Identify which cell holds the provided text, then report its [x, y] central coordinate. 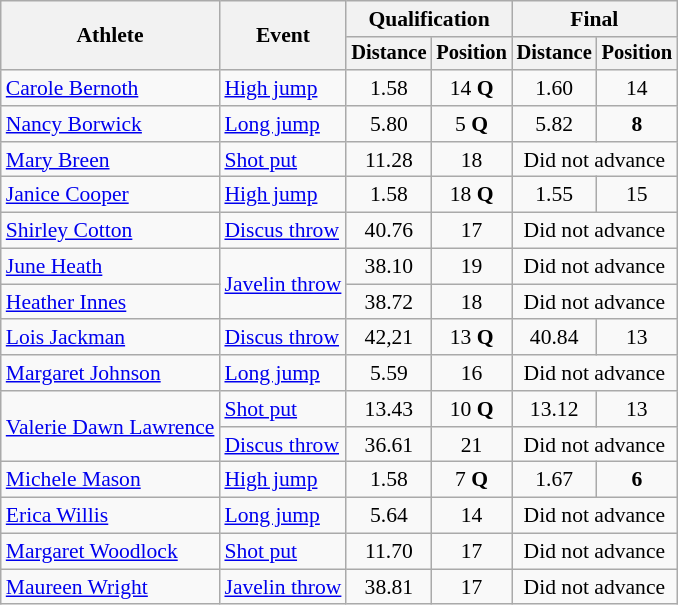
5.59 [388, 373]
6 [637, 480]
Michele Mason [110, 480]
Athlete [110, 36]
Maureen Wright [110, 587]
40.84 [554, 338]
11.28 [388, 160]
Margaret Woodlock [110, 552]
Shirley Cotton [110, 231]
7 Q [471, 480]
Event [282, 36]
Heather Innes [110, 302]
13 Q [471, 338]
5.80 [388, 124]
Mary Breen [110, 160]
13.43 [388, 409]
1.60 [554, 88]
14 Q [471, 88]
38.10 [388, 267]
40.76 [388, 231]
21 [471, 445]
11.70 [388, 552]
Lois Jackman [110, 338]
18 Q [471, 195]
1.67 [554, 480]
36.61 [388, 445]
10 Q [471, 409]
Carole Bernoth [110, 88]
Erica Willis [110, 516]
5.82 [554, 124]
13.12 [554, 409]
8 [637, 124]
5 Q [471, 124]
42,21 [388, 338]
Nancy Borwick [110, 124]
Qualification [428, 19]
19 [471, 267]
Margaret Johnson [110, 373]
1.55 [554, 195]
5.64 [388, 516]
June Heath [110, 267]
16 [471, 373]
Final [594, 19]
Janice Cooper [110, 195]
38.81 [388, 587]
Valerie Dawn Lawrence [110, 426]
15 [637, 195]
38.72 [388, 302]
